Find where the given text appears and provide that cell's center as (x, y) coordinate. 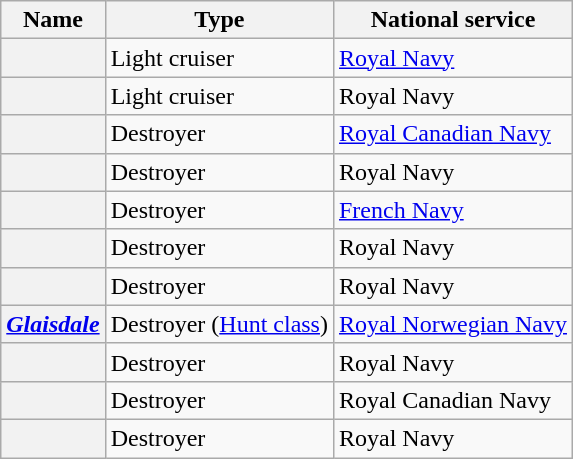
Name (53, 20)
Royal Norwegian Navy (452, 324)
Type (219, 20)
Destroyer (Hunt class) (219, 324)
Glaisdale (53, 324)
National service (452, 20)
French Navy (452, 210)
